Return the [X, Y] coordinate for the center point of the cell that contains the specified text.  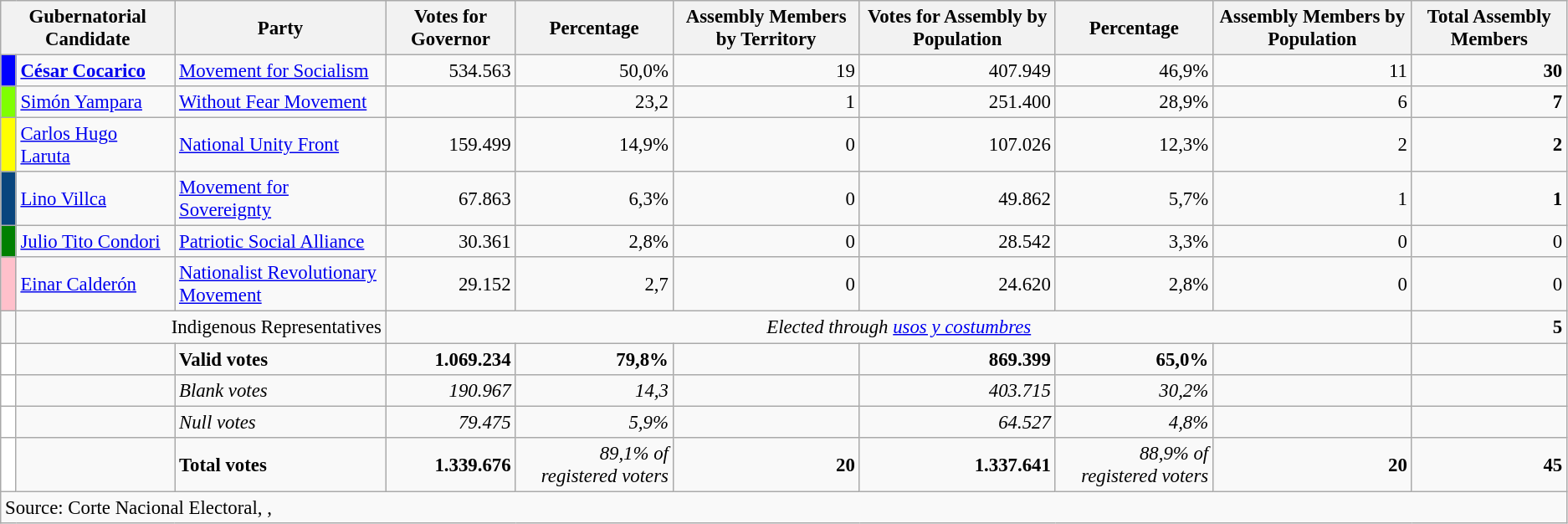
89,1% of registered voters [594, 464]
Simón Yampara [95, 102]
Source: Corte Nacional Electoral, , [784, 507]
19 [766, 71]
6 [1312, 102]
65,0% [1134, 359]
30.361 [450, 242]
Total votes [281, 464]
159.499 [450, 146]
Votes for Governor [450, 28]
Gubernatorial Candidate [88, 28]
Indigenous Representatives [201, 327]
45 [1489, 464]
107.026 [957, 146]
5,7% [1134, 199]
534.563 [450, 71]
Patriotic Social Alliance [281, 242]
Nationalist Revolutionary Movement [281, 285]
4,8% [1134, 422]
1.069.234 [450, 359]
Movement for Sovereignty [281, 199]
2,7 [594, 285]
190.967 [450, 390]
29.152 [450, 285]
88,9% of registered voters [1134, 464]
49.862 [957, 199]
Null votes [281, 422]
28.542 [957, 242]
1.337.641 [957, 464]
National Unity Front [281, 146]
12,3% [1134, 146]
30 [1489, 71]
28,9% [1134, 102]
64.527 [957, 422]
403.715 [957, 390]
869.399 [957, 359]
407.949 [957, 71]
14,9% [594, 146]
Carlos Hugo Laruta [95, 146]
5 [1489, 327]
Julio Tito Condori [95, 242]
Lino Villca [95, 199]
30,2% [1134, 390]
24.620 [957, 285]
Total Assembly Members [1489, 28]
Valid votes [281, 359]
46,9% [1134, 71]
Votes for Assembly by Population [957, 28]
251.400 [957, 102]
Assembly Members by Population [1312, 28]
Without Fear Movement [281, 102]
César Cocarico [95, 71]
Assembly Members by Territory [766, 28]
14,3 [594, 390]
79,8% [594, 359]
Movement for Socialism [281, 71]
7 [1489, 102]
3,3% [1134, 242]
23,2 [594, 102]
50,0% [594, 71]
Einar Calderón [95, 285]
Elected through usos y costumbres [899, 327]
11 [1312, 71]
67.863 [450, 199]
Blank votes [281, 390]
79.475 [450, 422]
6,3% [594, 199]
1.339.676 [450, 464]
Party [281, 28]
5,9% [594, 422]
